Extract the (X, Y) coordinate from the center of the cell holding the provided text.  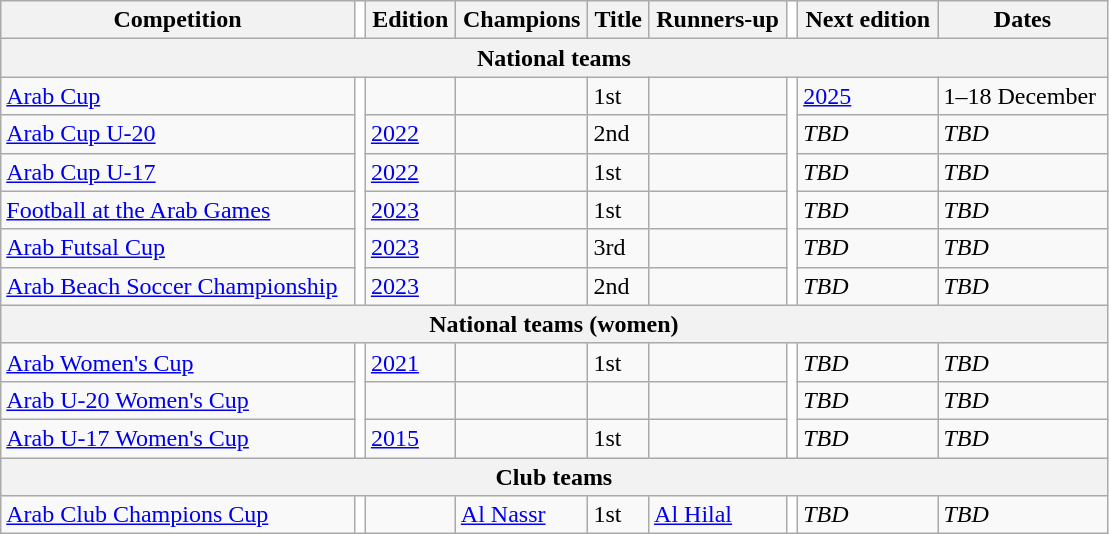
Al Nassr (522, 515)
Arab Club Champions Cup (178, 515)
Arab U-20 Women's Cup (178, 400)
1–18 December (1022, 96)
Arab Cup U-20 (178, 134)
Competition (178, 20)
Club teams (554, 477)
Runners-up (718, 20)
Arab Cup U-17 (178, 172)
2015 (410, 438)
Dates (1022, 20)
National teams (women) (554, 324)
Champions (522, 20)
National teams (554, 58)
Next edition (868, 20)
2021 (410, 362)
Arab Futsal Cup (178, 248)
Arab U-17 Women's Cup (178, 438)
Football at the Arab Games (178, 210)
Title (618, 20)
Edition (410, 20)
Arab Beach Soccer Championship (178, 286)
Arab Cup (178, 96)
Arab Women's Cup (178, 362)
2025 (868, 96)
Al Hilal (718, 515)
3rd (618, 248)
